Output the (X, Y) coordinate of the center of the cell containing the given text.  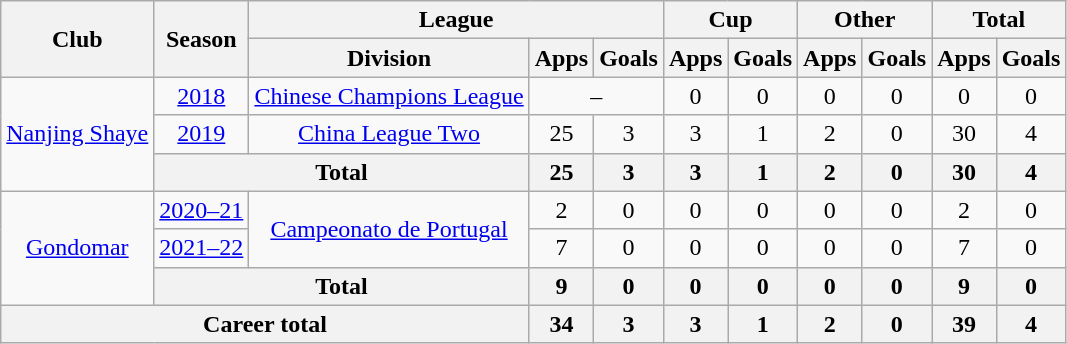
Other (865, 20)
Division (389, 58)
China League Two (389, 134)
Career total (265, 324)
Season (202, 39)
2020–21 (202, 210)
39 (964, 324)
2021–22 (202, 248)
34 (561, 324)
Gondomar (78, 248)
Cup (730, 20)
Club (78, 39)
Chinese Champions League (389, 96)
League (456, 20)
2019 (202, 134)
Nanjing Shaye (78, 134)
Campeonato de Portugal (389, 229)
– (596, 96)
2018 (202, 96)
